Detect which cell encompasses the target text, then output its [X, Y] center coordinate. 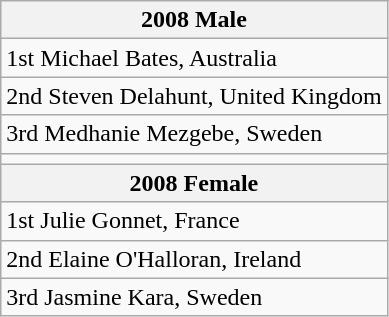
2008 Female [194, 183]
2nd Elaine O'Halloran, Ireland [194, 259]
1st Julie Gonnet, France [194, 221]
3rd Medhanie Mezgebe, Sweden [194, 134]
3rd Jasmine Kara, Sweden [194, 297]
2nd Steven Delahunt, United Kingdom [194, 96]
1st Michael Bates, Australia [194, 58]
2008 Male [194, 20]
